Identify which cell holds the provided text, then report its [X, Y] central coordinate. 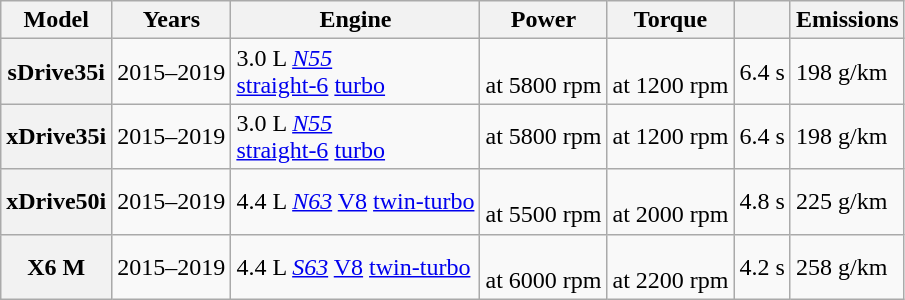
258 g/km [847, 266]
at 5500 rpm [544, 202]
Power [544, 20]
sDrive35i [56, 72]
4.8 s [762, 202]
at 2000 rpm [670, 202]
xDrive50i [56, 202]
xDrive35i [56, 136]
Engine [356, 20]
Torque [670, 20]
225 g/km [847, 202]
Emissions [847, 20]
at 6000 rpm [544, 266]
at 2200 rpm [670, 266]
X6 M [56, 266]
4.4 L N63 V8 twin-turbo [356, 202]
Years [172, 20]
Model [56, 20]
4.4 L S63 V8 twin-turbo [356, 266]
4.2 s [762, 266]
